Output the [x, y] coordinate of the center of the cell containing the given text.  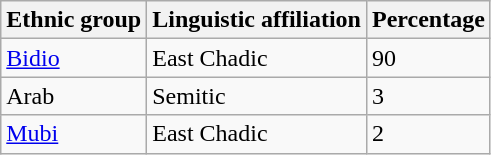
90 [428, 58]
Percentage [428, 20]
Semitic [257, 96]
Mubi [74, 134]
Bidio [74, 58]
Linguistic affiliation [257, 20]
2 [428, 134]
Ethnic group [74, 20]
Arab [74, 96]
3 [428, 96]
